Extract the (x, y) coordinate from the center of the cell holding the provided text.  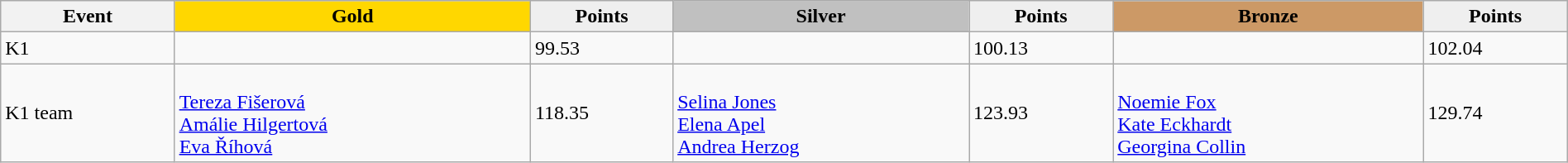
Event (88, 17)
Noemie FoxKate EckhardtGeorgina Collin (1269, 113)
K1 (88, 48)
Tereza FišerováAmálie HilgertováEva Říhová (352, 113)
100.13 (1041, 48)
123.93 (1041, 113)
Bronze (1269, 17)
99.53 (601, 48)
K1 team (88, 113)
118.35 (601, 113)
129.74 (1495, 113)
Gold (352, 17)
Silver (821, 17)
102.04 (1495, 48)
Selina JonesElena ApelAndrea Herzog (821, 113)
